Pinpoint the cell where the given text exists, returning its (X, Y) midpoint coordinate. 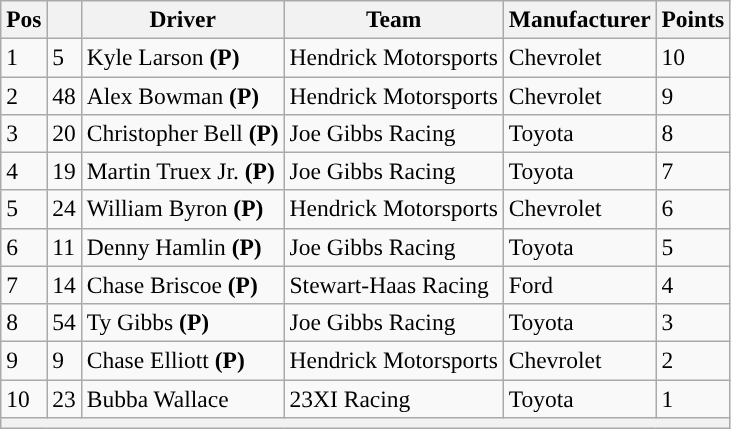
Stewart-Haas Racing (394, 285)
Points (693, 19)
Manufacturer (580, 19)
20 (64, 133)
Chase Briscoe (P) (182, 285)
19 (64, 171)
Ty Gibbs (P) (182, 322)
Pos (24, 19)
William Byron (P) (182, 209)
Denny Hamlin (P) (182, 247)
14 (64, 285)
23 (64, 398)
Chase Elliott (P) (182, 360)
23XI Racing (394, 398)
11 (64, 247)
24 (64, 209)
54 (64, 322)
Ford (580, 285)
Driver (182, 19)
Martin Truex Jr. (P) (182, 171)
Christopher Bell (P) (182, 133)
Team (394, 19)
Alex Bowman (P) (182, 95)
Bubba Wallace (182, 398)
Kyle Larson (P) (182, 57)
48 (64, 95)
